Locate the cell with the specified text and output its (x, y) center coordinate. 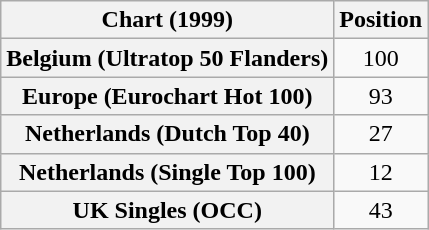
27 (381, 134)
100 (381, 58)
Europe (Eurochart Hot 100) (168, 96)
43 (381, 210)
UK Singles (OCC) (168, 210)
Chart (1999) (168, 20)
Position (381, 20)
Netherlands (Single Top 100) (168, 172)
93 (381, 96)
Belgium (Ultratop 50 Flanders) (168, 58)
12 (381, 172)
Netherlands (Dutch Top 40) (168, 134)
